Return (x, y) of the center of cell containing provided text 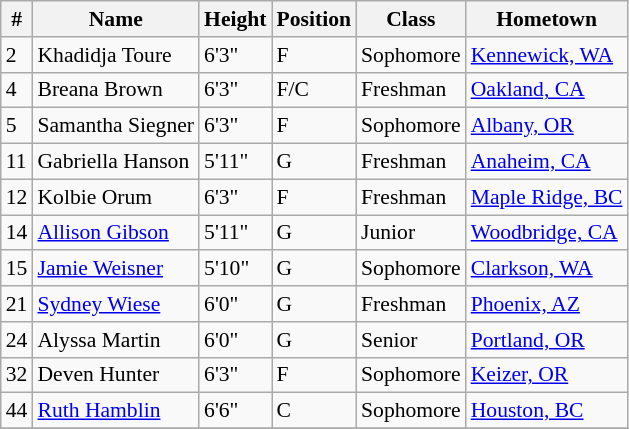
12 (17, 197)
Oakland, CA (547, 90)
Name (116, 19)
Jamie Weisner (116, 269)
Class (411, 19)
Deven Hunter (116, 375)
Allison Gibson (116, 233)
21 (17, 304)
Alyssa Martin (116, 340)
Position (314, 19)
4 (17, 90)
C (314, 411)
Phoenix, AZ (547, 304)
Breana Brown (116, 90)
Keizer, OR (547, 375)
32 (17, 375)
Albany, OR (547, 126)
Maple Ridge, BC (547, 197)
Clarkson, WA (547, 269)
Sydney Wiese (116, 304)
Kolbie Orum (116, 197)
Junior (411, 233)
F/C (314, 90)
Woodbridge, CA (547, 233)
Ruth Hamblin (116, 411)
14 (17, 233)
6'6" (235, 411)
Samantha Siegner (116, 126)
Hometown (547, 19)
24 (17, 340)
5'10" (235, 269)
Height (235, 19)
2 (17, 55)
Senior (411, 340)
15 (17, 269)
Khadidja Toure (116, 55)
Houston, BC (547, 411)
Anaheim, CA (547, 162)
44 (17, 411)
# (17, 19)
Gabriella Hanson (116, 162)
5 (17, 126)
11 (17, 162)
Kennewick, WA (547, 55)
Portland, OR (547, 340)
